Extract the (x, y) coordinate from the center of the cell holding the provided text.  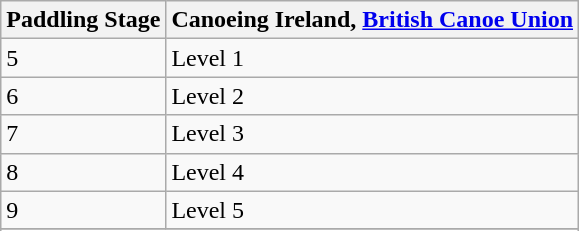
9 (84, 210)
Level 4 (372, 172)
6 (84, 96)
5 (84, 58)
Level 1 (372, 58)
Canoeing Ireland, British Canoe Union (372, 20)
Level 2 (372, 96)
Level 3 (372, 134)
7 (84, 134)
Paddling Stage (84, 20)
8 (84, 172)
Level 5 (372, 210)
